Identify which cell holds the provided text, then report its (X, Y) central coordinate. 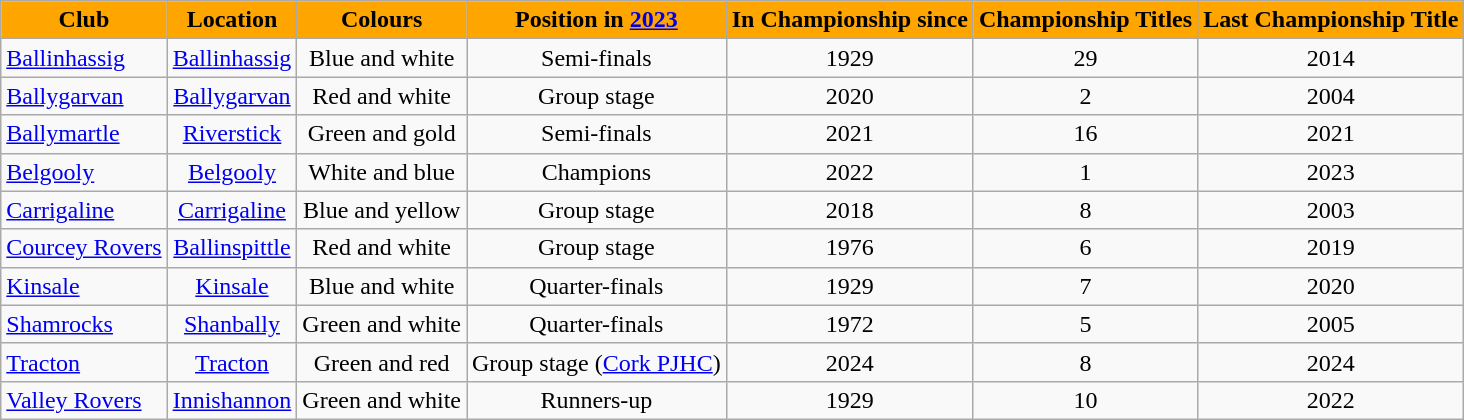
Runners-up (596, 400)
Shanbally (232, 324)
29 (1085, 58)
Club (84, 20)
Courcey Rovers (84, 248)
Shamrocks (84, 324)
6 (1085, 248)
Valley Rovers (84, 400)
10 (1085, 400)
1976 (850, 248)
Innishannon (232, 400)
2004 (1331, 96)
Position in 2023 (596, 20)
2014 (1331, 58)
Colours (382, 20)
Ballinspittle (232, 248)
2023 (1331, 172)
Green and red (382, 362)
7 (1085, 286)
In Championship since (850, 20)
Ballymartle (84, 134)
2018 (850, 210)
2019 (1331, 248)
2 (1085, 96)
1972 (850, 324)
Champions (596, 172)
Blue and yellow (382, 210)
White and blue (382, 172)
Location (232, 20)
Championship Titles (1085, 20)
16 (1085, 134)
Riverstick (232, 134)
5 (1085, 324)
1 (1085, 172)
2005 (1331, 324)
Group stage (Cork PJHC) (596, 362)
Green and gold (382, 134)
2003 (1331, 210)
Last Championship Title (1331, 20)
